Search for the cell housing the specified text and yield its (X, Y) center coordinate. 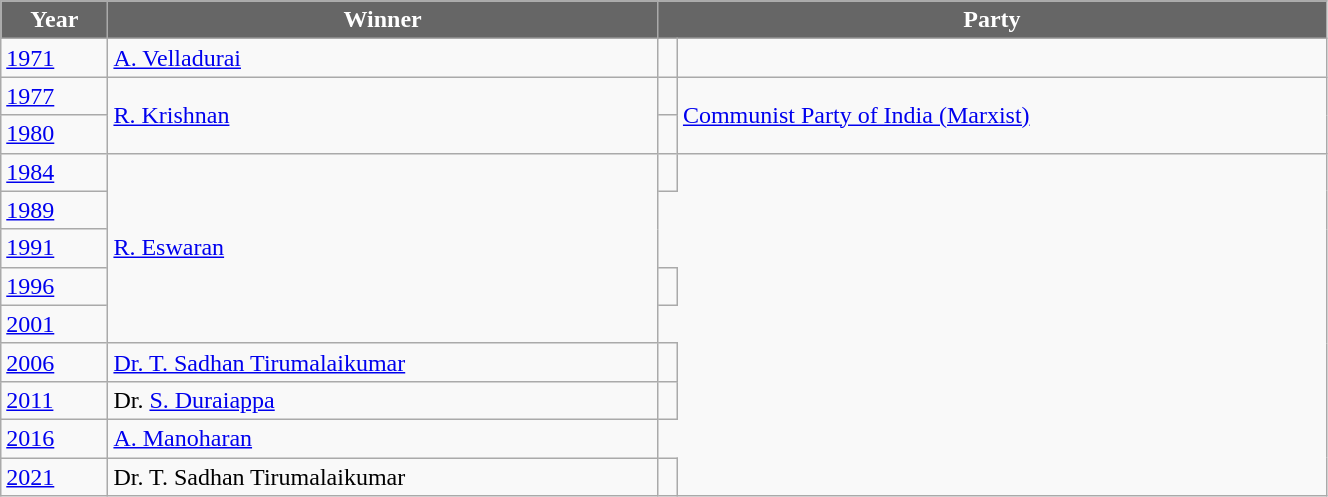
R. Eswaran (382, 248)
Winner (382, 20)
Communist Party of India (Marxist) (1002, 115)
1984 (54, 172)
A. Velladurai (382, 58)
1991 (54, 248)
1971 (54, 58)
2011 (54, 400)
1980 (54, 134)
R. Krishnan (382, 115)
Year (54, 20)
2006 (54, 362)
1996 (54, 286)
Dr. S. Duraiappa (382, 400)
2016 (54, 438)
2001 (54, 324)
A. Manoharan (382, 438)
1989 (54, 210)
1977 (54, 96)
Party (992, 20)
2021 (54, 477)
